Return (X, Y) of the center of cell containing provided text 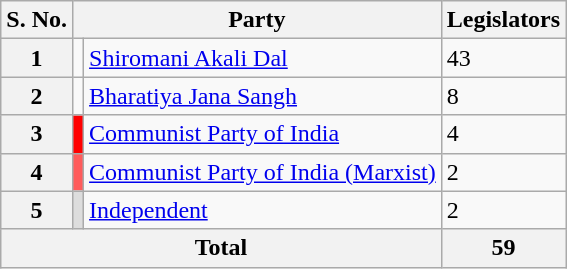
Shiromani Akali Dal (263, 58)
Independent (263, 210)
Communist Party of India (263, 134)
Total (222, 248)
Bharatiya Jana Sangh (263, 96)
1 (37, 58)
43 (503, 58)
8 (503, 96)
Party (256, 20)
Communist Party of India (Marxist) (263, 172)
3 (37, 134)
S. No. (37, 20)
59 (503, 248)
Legislators (503, 20)
5 (37, 210)
